Locate the cell with the specified text and output its (x, y) center coordinate. 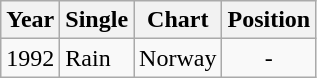
Norway (178, 58)
Chart (178, 20)
1992 (30, 58)
Single (97, 20)
Position (269, 20)
Rain (97, 58)
Year (30, 20)
- (269, 58)
